Find where the given text appears and provide that cell's center as (X, Y) coordinate. 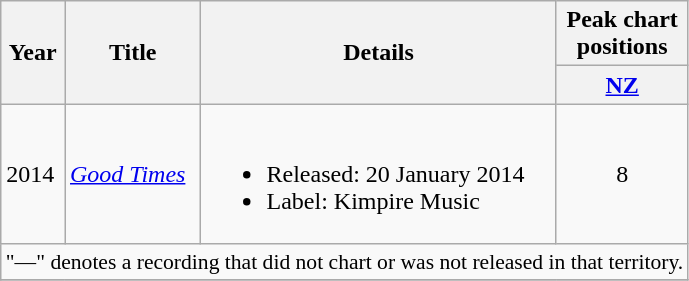
Peak chartpositions (622, 34)
Good Times (132, 174)
Released: 20 January 2014Label: Kimpire Music (378, 174)
"—" denotes a recording that did not chart or was not released in that territory. (345, 262)
NZ (622, 85)
Details (378, 52)
Year (33, 52)
8 (622, 174)
2014 (33, 174)
Title (132, 52)
